From the cell containing the given text, extract its center point as (x, y) coordinate. 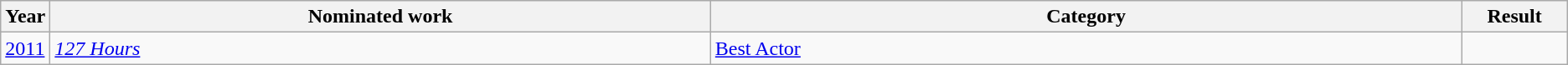
Result (1514, 17)
Year (25, 17)
Nominated work (380, 17)
2011 (25, 48)
Category (1086, 17)
Best Actor (1086, 48)
127 Hours (380, 48)
